Identify which cell holds the provided text, then report its [x, y] central coordinate. 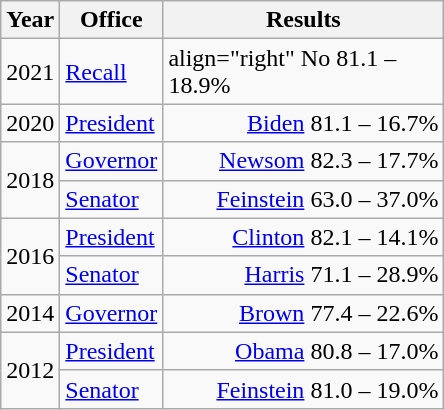
Biden 81.1 – 16.7% [304, 123]
2012 [30, 370]
Year [30, 20]
Newsom 82.3 – 17.7% [304, 161]
align="right" No 81.1 – 18.9% [304, 72]
Results [304, 20]
Feinstein 81.0 – 19.0% [304, 389]
Office [112, 20]
Harris 71.1 – 28.9% [304, 275]
Brown 77.4 – 22.6% [304, 313]
Clinton 82.1 – 14.1% [304, 237]
2021 [30, 72]
2020 [30, 123]
2014 [30, 313]
Feinstein 63.0 – 37.0% [304, 199]
Obama 80.8 – 17.0% [304, 351]
2016 [30, 256]
2018 [30, 180]
Recall [112, 72]
